Find where the given text appears and provide that cell's center as [X, Y] coordinate. 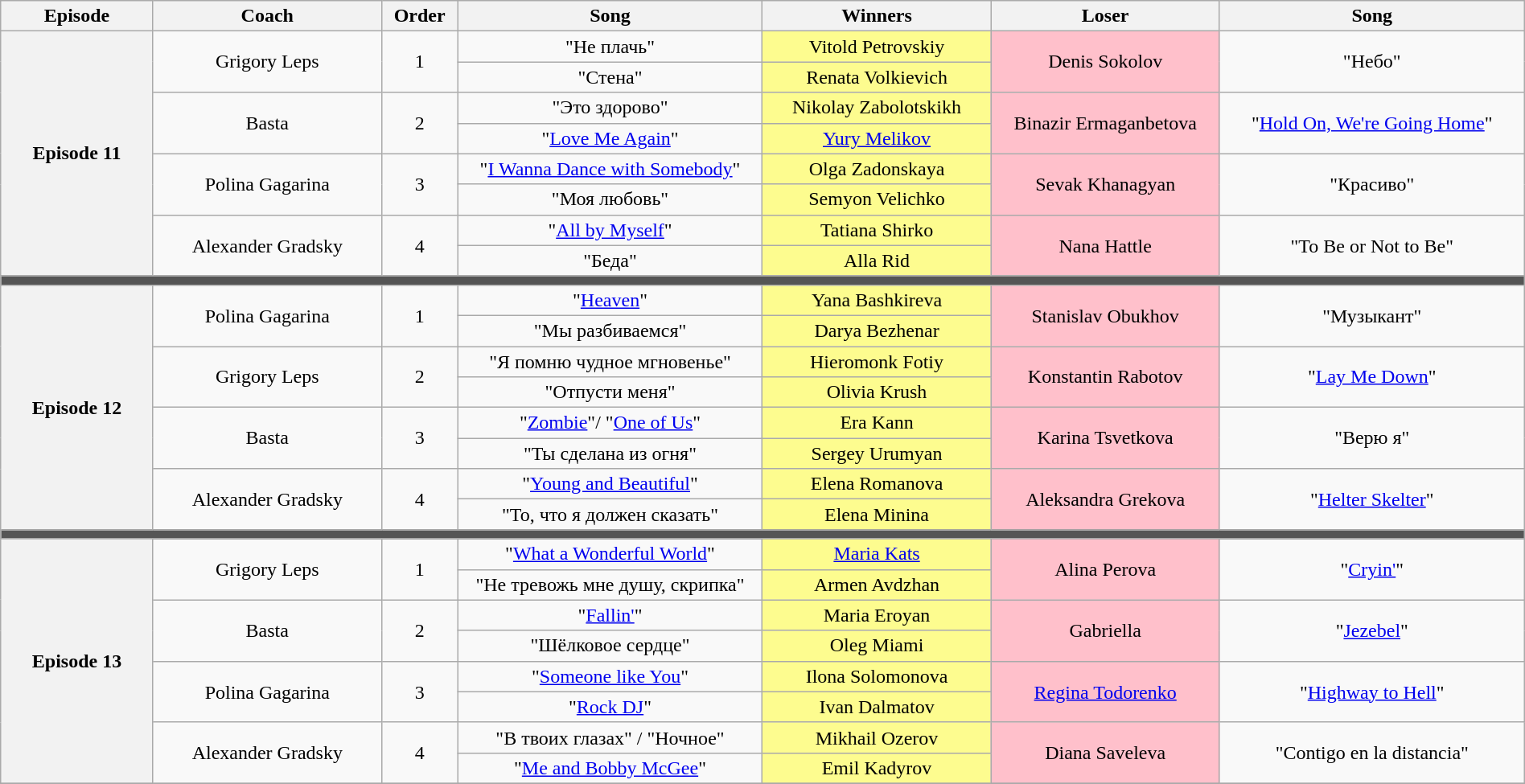
Semyon Velichko [877, 199]
"Музыкант" [1372, 315]
Tatiana Shirko [877, 230]
Order [420, 16]
"What a Wonderful World" [610, 554]
Episode 12 [77, 407]
Elena Minina [877, 515]
Regina Todorenko [1105, 692]
Renata Volkievich [877, 77]
Emil Kadyrov [877, 768]
Episode 13 [77, 661]
"Стена" [610, 77]
"Cryin'" [1372, 569]
"Rock DJ" [610, 707]
Diana Saveleva [1105, 753]
Maria Eroyan [877, 615]
Elena Romanova [877, 484]
"В твоих глазах" / "Ночное" [610, 737]
Vitold Petrovskiy [877, 47]
Era Kann [877, 423]
Darya Bezhenar [877, 330]
Episode [77, 16]
"Это здорово" [610, 108]
Gabriella [1105, 630]
Armen Avdzhan [877, 585]
"Helter Skelter" [1372, 499]
"I Wanna Dance with Somebody" [610, 169]
Yana Bashkireva [877, 300]
"All by Myself" [610, 230]
Oleg Miami [877, 646]
Sergey Urumyan [877, 454]
Karina Tsvetkova [1105, 438]
Mikhail Ozerov [877, 737]
"Young and Beautiful" [610, 484]
"Мы разбиваемся" [610, 330]
Yury Melikov [877, 138]
"Моя любовь" [610, 199]
"Contigo en la distancia" [1372, 753]
Aleksandra Grekova [1105, 499]
Hieromonk Fotiy [877, 361]
"Zombie"/ "One of Us" [610, 423]
Konstantin Rabotov [1105, 376]
"Красиво" [1372, 184]
"То, что я должен сказать" [610, 515]
"Шёлковое сердце" [610, 646]
Ilona Solomonova [877, 676]
Alla Rid [877, 261]
Ivan Dalmatov [877, 707]
"Jezebel" [1372, 630]
Episode 11 [77, 154]
"Беда" [610, 261]
Coach [267, 16]
"Lay Me Down" [1372, 376]
"Я помню чудное мгновенье" [610, 361]
Denis Sokolov [1105, 62]
Maria Kats [877, 554]
"Heaven" [610, 300]
"Ты сделана из огня" [610, 454]
"Hold On, We're Going Home" [1372, 123]
"Небо" [1372, 62]
Olivia Krush [877, 392]
"Отпусти меня" [610, 392]
"Someone like You" [610, 676]
Nikolay Zabolotskikh [877, 108]
Olga Zadonskaya [877, 169]
Binazir Ermaganbetova [1105, 123]
"Highway to Hell" [1372, 692]
Sevak Khanagyan [1105, 184]
"Не плачь" [610, 47]
Nana Hattle [1105, 245]
Loser [1105, 16]
Stanislav Obukhov [1105, 315]
Alina Perova [1105, 569]
"Не тревожь мне душу, скрипка" [610, 585]
"To Be or Not to Be" [1372, 245]
"Fallin'" [610, 615]
Winners [877, 16]
"Верю я" [1372, 438]
"Me and Bobby McGee" [610, 768]
"Love Me Again" [610, 138]
